For the text-containing cell, return its midpoint in (X, Y) coordinate format. 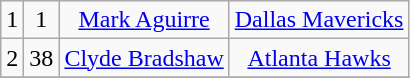
Mark Aguirre (144, 20)
38 (42, 58)
Atlanta Hawks (319, 58)
Clyde Bradshaw (144, 58)
2 (12, 58)
Dallas Mavericks (319, 20)
